Return (X, Y) of the center of cell containing provided text 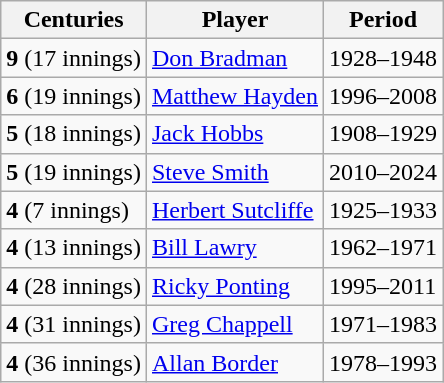
5 (19 innings) (74, 172)
1962–1971 (384, 248)
6 (19 innings) (74, 96)
4 (36 innings) (74, 362)
Bill Lawry (234, 248)
Ricky Ponting (234, 286)
4 (31 innings) (74, 324)
Jack Hobbs (234, 134)
Greg Chappell (234, 324)
4 (28 innings) (74, 286)
Period (384, 20)
9 (17 innings) (74, 58)
Allan Border (234, 362)
Don Bradman (234, 58)
Matthew Hayden (234, 96)
Centuries (74, 20)
1995–2011 (384, 286)
Herbert Sutcliffe (234, 210)
5 (18 innings) (74, 134)
1971–1983 (384, 324)
4 (13 innings) (74, 248)
4 (7 innings) (74, 210)
1908–1929 (384, 134)
1925–1933 (384, 210)
1978–1993 (384, 362)
1996–2008 (384, 96)
2010–2024 (384, 172)
1928–1948 (384, 58)
Player (234, 20)
Steve Smith (234, 172)
